Locate the cell with the specified text and output its [x, y] center coordinate. 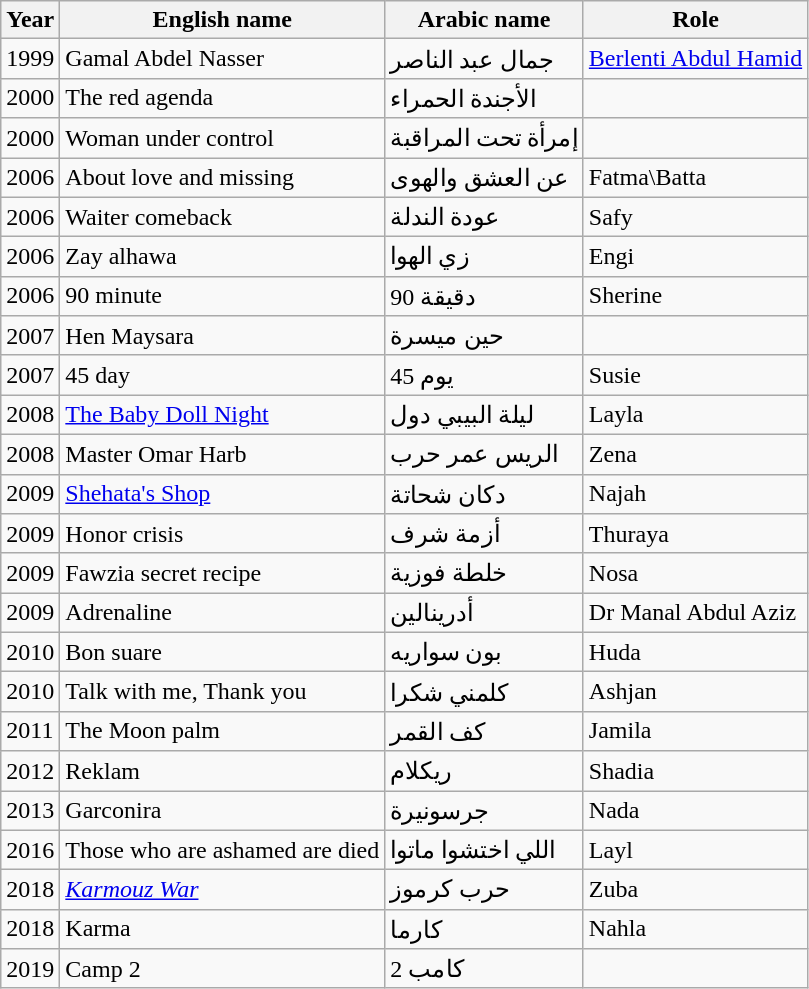
زي الهوا [484, 257]
Karma [222, 929]
خلطة فوزية [484, 573]
Ashjan [695, 692]
Gamal Abdel Nasser [222, 59]
45 day [222, 375]
90 minute [222, 296]
Woman under control [222, 138]
كامب 2 [484, 969]
Hen Maysara [222, 336]
The Baby Doll Night [222, 415]
1999 [30, 59]
كلمني شكرا [484, 692]
Talk with me, Thank you [222, 692]
بون سواريه [484, 652]
Susie [695, 375]
Zuba [695, 890]
Jamila [695, 731]
أدرينالين [484, 613]
Nada [695, 810]
Garconira [222, 810]
Sherine [695, 296]
Role [695, 20]
Berlenti Abdul Hamid [695, 59]
Adrenaline [222, 613]
Safy [695, 217]
Huda [695, 652]
أزمة شرف [484, 534]
Layla [695, 415]
Thuraya [695, 534]
الريس عمر حرب [484, 454]
كارما [484, 929]
90 دقيقة [484, 296]
كف القمر [484, 731]
About love and missing [222, 178]
Nahla [695, 929]
2019 [30, 969]
Those who are ashamed are died [222, 850]
Nosa [695, 573]
Year [30, 20]
Fawzia secret recipe [222, 573]
Najah [695, 494]
Waiter comeback [222, 217]
عودة الندلة [484, 217]
Bon suare [222, 652]
Reklam [222, 771]
جمال عبد الناصر [484, 59]
2013 [30, 810]
اللي اختشوا ماتوا [484, 850]
Dr Manal Abdul Aziz [695, 613]
Karmouz War [222, 890]
دكان شحاتة [484, 494]
The red agenda [222, 98]
Shadia [695, 771]
الأجندة الحمراء [484, 98]
ريكلام [484, 771]
ليلة البيبي دول [484, 415]
Layl [695, 850]
حرب كرموز [484, 890]
Zena [695, 454]
Master Omar Harb [222, 454]
جرسونيرة [484, 810]
2012 [30, 771]
Fatma\Batta [695, 178]
2011 [30, 731]
English name [222, 20]
Zay alhawa [222, 257]
Shehata's Shop [222, 494]
عن العشق والهوى [484, 178]
2016 [30, 850]
Engi [695, 257]
إمرأة تحت المراقبة [484, 138]
45 يوم [484, 375]
The Moon palm [222, 731]
حين ميسرة [484, 336]
Honor crisis [222, 534]
Camp 2 [222, 969]
Arabic name [484, 20]
